Return (X, Y) of the center of cell containing provided text 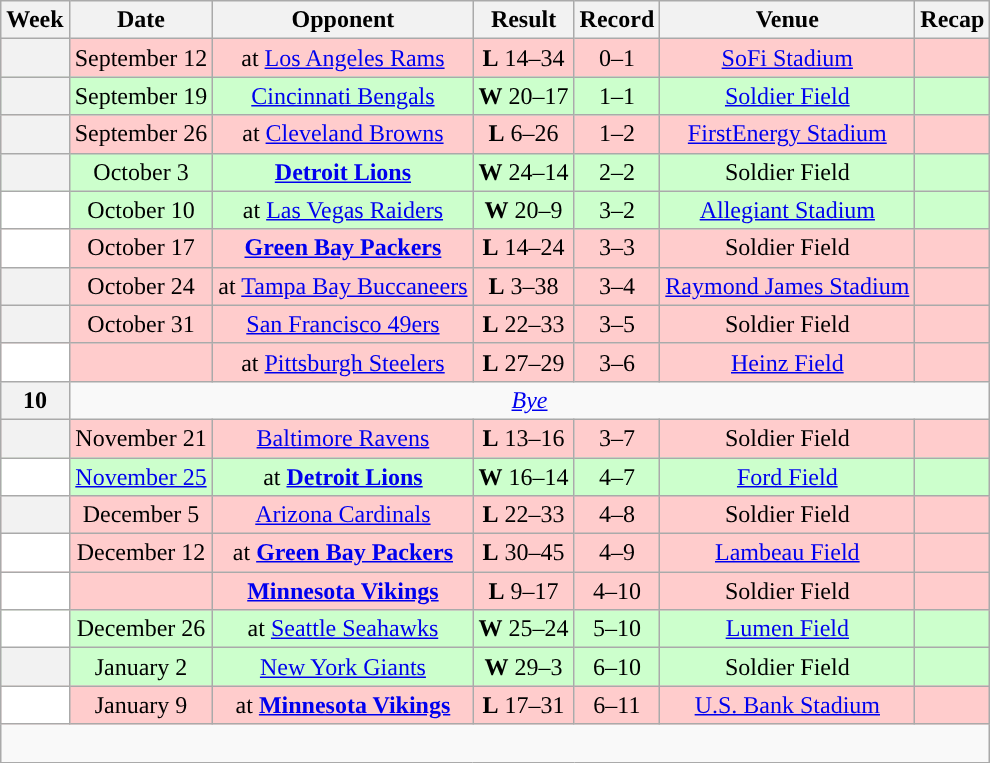
L 30–45 (524, 553)
0–1 (617, 58)
December 12 (141, 553)
Green Bay Packers (343, 248)
October 10 (141, 210)
L 27–29 (524, 362)
4–8 (617, 515)
6–10 (617, 667)
November 21 (141, 438)
W 29–3 (524, 667)
at Detroit Lions (343, 477)
W 25–24 (524, 629)
3–6 (617, 362)
L 14–34 (524, 58)
1–2 (617, 134)
W 20–17 (524, 96)
October 17 (141, 248)
3–2 (617, 210)
Heinz Field (788, 362)
1–1 (617, 96)
at Green Bay Packers (343, 553)
Allegiant Stadium (788, 210)
U.S. Bank Stadium (788, 705)
L 14–24 (524, 248)
4–10 (617, 591)
December 26 (141, 629)
Lambeau Field (788, 553)
3–5 (617, 324)
L 3–38 (524, 286)
at Minnesota Vikings (343, 705)
San Francisco 49ers (343, 324)
L 6–26 (524, 134)
10 (35, 400)
at Tampa Bay Buccaneers (343, 286)
Bye (530, 400)
Ford Field (788, 477)
at Las Vegas Raiders (343, 210)
6–11 (617, 705)
FirstEnergy Stadium (788, 134)
September 26 (141, 134)
Venue (788, 20)
January 2 (141, 667)
at Pittsburgh Steelers (343, 362)
Cincinnati Bengals (343, 96)
4–7 (617, 477)
3–7 (617, 438)
October 3 (141, 172)
January 9 (141, 705)
Arizona Cardinals (343, 515)
Baltimore Ravens (343, 438)
Recap (952, 20)
Detroit Lions (343, 172)
Opponent (343, 20)
New York Giants (343, 667)
L 9–17 (524, 591)
Date (141, 20)
Week (35, 20)
Result (524, 20)
Raymond James Stadium (788, 286)
November 25 (141, 477)
Lumen Field (788, 629)
L 13–16 (524, 438)
September 19 (141, 96)
3–3 (617, 248)
October 31 (141, 324)
October 24 (141, 286)
December 5 (141, 515)
W 20–9 (524, 210)
at Los Angeles Rams (343, 58)
3–4 (617, 286)
Minnesota Vikings (343, 591)
4–9 (617, 553)
SoFi Stadium (788, 58)
at Seattle Seahawks (343, 629)
W 24–14 (524, 172)
5–10 (617, 629)
W 16–14 (524, 477)
L 17–31 (524, 705)
at Cleveland Browns (343, 134)
2–2 (617, 172)
Record (617, 20)
September 12 (141, 58)
